Return [X, Y] of the center of cell containing provided text 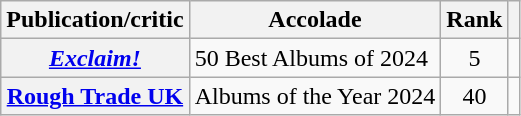
Albums of the Year 2024 [315, 96]
Exclaim! [95, 58]
Rough Trade UK [95, 96]
50 Best Albums of 2024 [315, 58]
Publication/critic [95, 20]
Accolade [315, 20]
40 [474, 96]
5 [474, 58]
Rank [474, 20]
